Provide the (X, Y) coordinate of the cell's center where the given text is located.  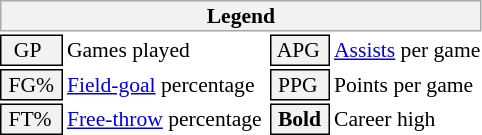
Points per game (408, 85)
FG% (31, 85)
Legend (241, 16)
Assists per game (408, 50)
Games played (166, 50)
GP (31, 50)
Field-goal percentage (166, 85)
PPG (300, 85)
APG (300, 50)
